Identify which cell holds the provided text, then report its (X, Y) central coordinate. 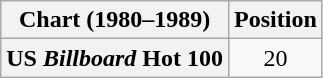
20 (276, 58)
Position (276, 20)
Chart (1980–1989) (115, 20)
US Billboard Hot 100 (115, 58)
